For the text-containing cell, return its midpoint in (X, Y) coordinate format. 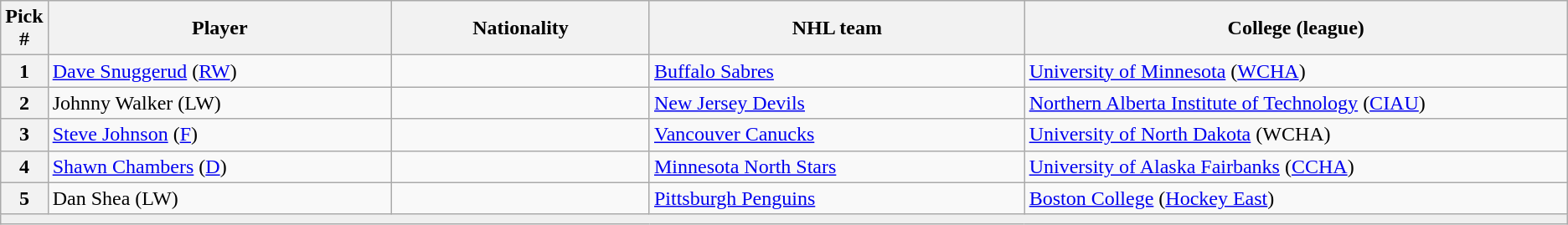
Pick # (24, 28)
Dave Snuggerud (RW) (219, 71)
4 (24, 166)
NHL team (837, 28)
3 (24, 135)
Pittsburgh Penguins (837, 198)
Player (219, 28)
Shawn Chambers (D) (219, 166)
University of Minnesota (WCHA) (1296, 71)
Minnesota North Stars (837, 166)
Vancouver Canucks (837, 135)
University of North Dakota (WCHA) (1296, 135)
Johnny Walker (LW) (219, 103)
1 (24, 71)
Nationality (521, 28)
Northern Alberta Institute of Technology (CIAU) (1296, 103)
Steve Johnson (F) (219, 135)
2 (24, 103)
Dan Shea (LW) (219, 198)
5 (24, 198)
Buffalo Sabres (837, 71)
New Jersey Devils (837, 103)
University of Alaska Fairbanks (CCHA) (1296, 166)
Boston College (Hockey East) (1296, 198)
College (league) (1296, 28)
